Determine the (x, y) coordinate at the center of the cell enclosing the given text.  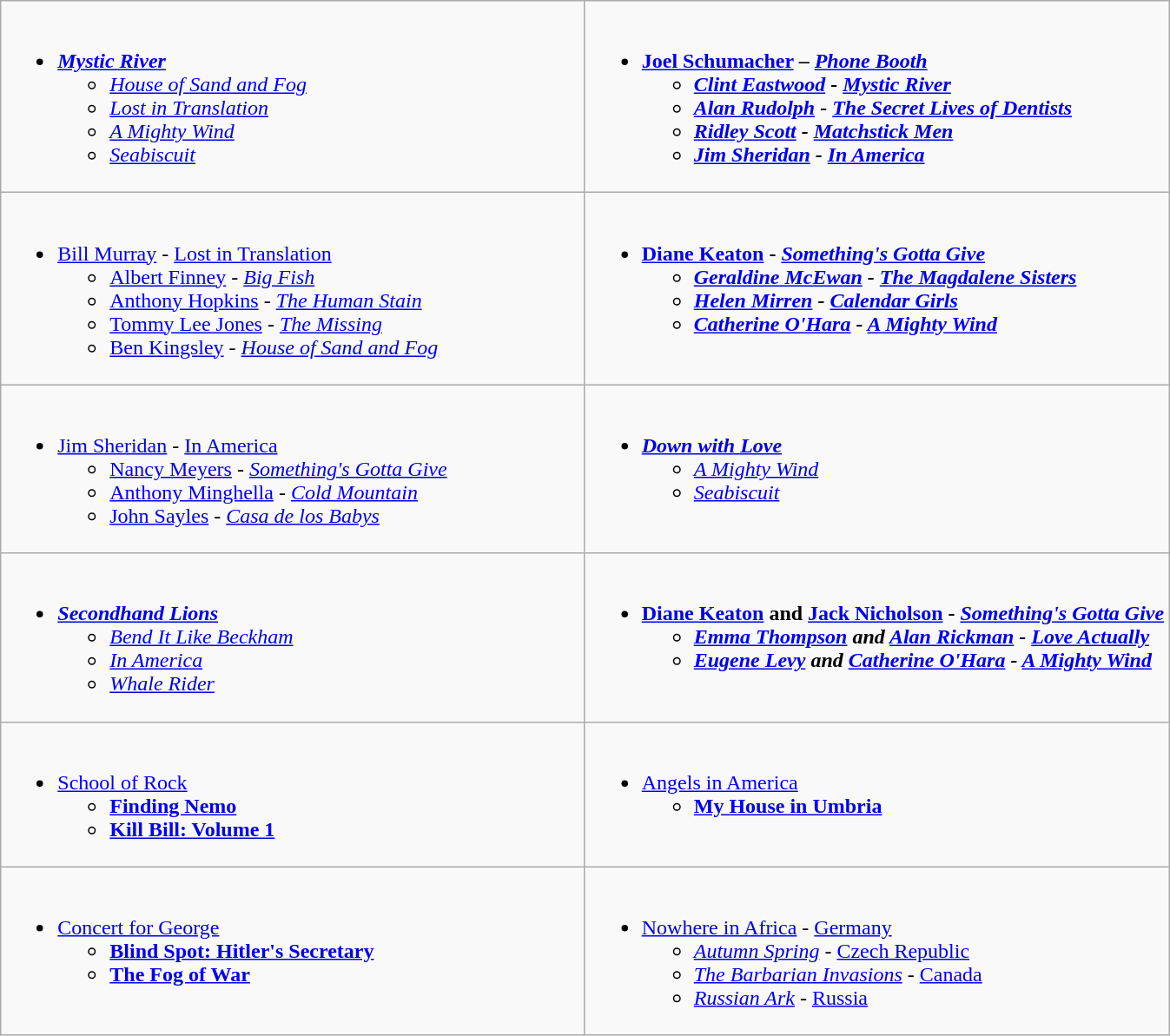
Angels in AmericaMy House in Umbria (876, 794)
Diane Keaton - Something's Gotta GiveGeraldine McEwan - The Magdalene SistersHelen Mirren - Calendar GirlsCatherine O'Hara - A Mighty Wind (876, 288)
Concert for GeorgeBlind Spot: Hitler's SecretaryThe Fog of War (293, 951)
Secondhand LionsBend It Like BeckhamIn AmericaWhale Rider (293, 637)
Nowhere in Africa - GermanyAutumn Spring - Czech RepublicThe Barbarian Invasions - CanadaRussian Ark - Russia (876, 951)
School of RockFinding NemoKill Bill: Volume 1 (293, 794)
Jim Sheridan - In AmericaNancy Meyers - Something's Gotta GiveAnthony Minghella - Cold MountainJohn Sayles - Casa de los Babys (293, 469)
Down with LoveA Mighty WindSeabiscuit (876, 469)
Mystic RiverHouse of Sand and FogLost in TranslationA Mighty WindSeabiscuit (293, 97)
